Provide the (x, y) coordinate of the cell's center where the given text is located.  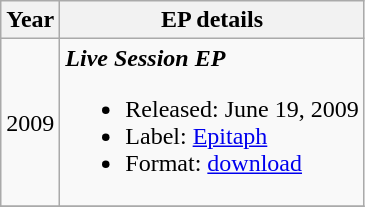
Live Session EPReleased: June 19, 2009Label: EpitaphFormat: download (212, 122)
2009 (30, 122)
EP details (212, 20)
Year (30, 20)
